Return (X, Y) of the center of cell containing provided text 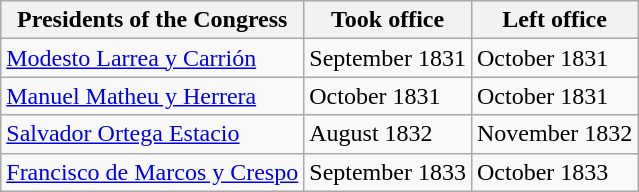
Modesto Larrea y Carrión (152, 58)
Francisco de Marcos y Crespo (152, 172)
Left office (554, 20)
Took office (388, 20)
October 1833 (554, 172)
Presidents of the Congress (152, 20)
September 1833 (388, 172)
September 1831 (388, 58)
Salvador Ortega Estacio (152, 134)
November 1832 (554, 134)
Manuel Matheu y Herrera (152, 96)
August 1832 (388, 134)
